Extract the [x, y] coordinate from the center of the cell holding the provided text.  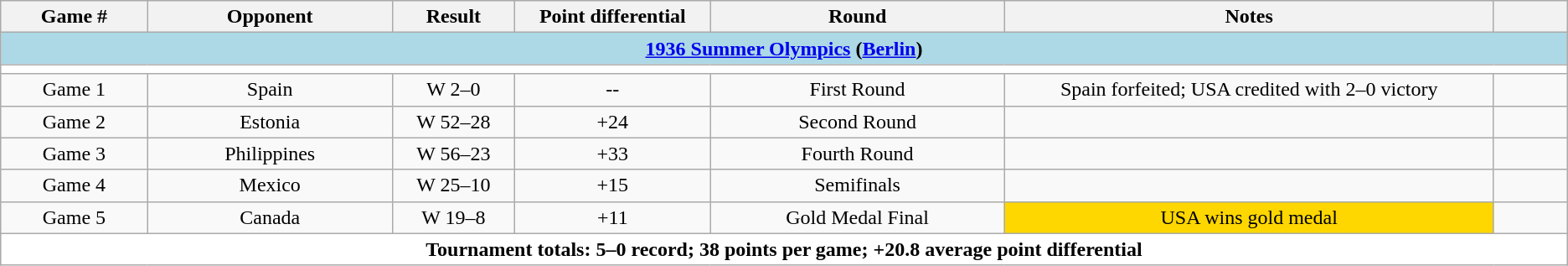
Point differential [612, 17]
W 56–23 [453, 154]
Tournament totals: 5–0 record; 38 points per game; +20.8 average point differential [784, 249]
Spain [270, 90]
USA wins gold medal [1250, 217]
Philippines [270, 154]
Mexico [270, 185]
Spain forfeited; USA credited with 2–0 victory [1250, 90]
Game 3 [74, 154]
Estonia [270, 122]
Game 4 [74, 185]
W 52–28 [453, 122]
Game # [74, 17]
+15 [612, 185]
Notes [1250, 17]
Opponent [270, 17]
W 25–10 [453, 185]
1936 Summer Olympics (Berlin) [784, 49]
Semifinals [858, 185]
+33 [612, 154]
Game 5 [74, 217]
-- [612, 90]
Round [858, 17]
Game 1 [74, 90]
Canada [270, 217]
+24 [612, 122]
W 19–8 [453, 217]
Second Round [858, 122]
Gold Medal Final [858, 217]
First Round [858, 90]
Result [453, 17]
W 2–0 [453, 90]
Game 2 [74, 122]
+11 [612, 217]
Fourth Round [858, 154]
